For the text-containing cell, return its midpoint in [x, y] coordinate format. 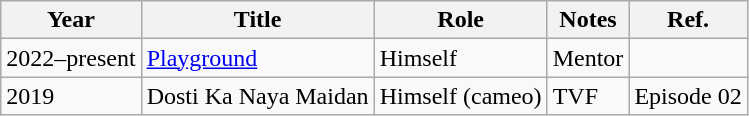
Himself [460, 58]
2019 [71, 96]
2022–present [71, 58]
Ref. [688, 20]
Dosti Ka Naya Maidan [258, 96]
Year [71, 20]
Title [258, 20]
Himself (cameo) [460, 96]
Role [460, 20]
Mentor [588, 58]
TVF [588, 96]
Notes [588, 20]
Episode 02 [688, 96]
Playground [258, 58]
